Capture the cell that displays the provided text and extract its [X, Y] central coordinate. 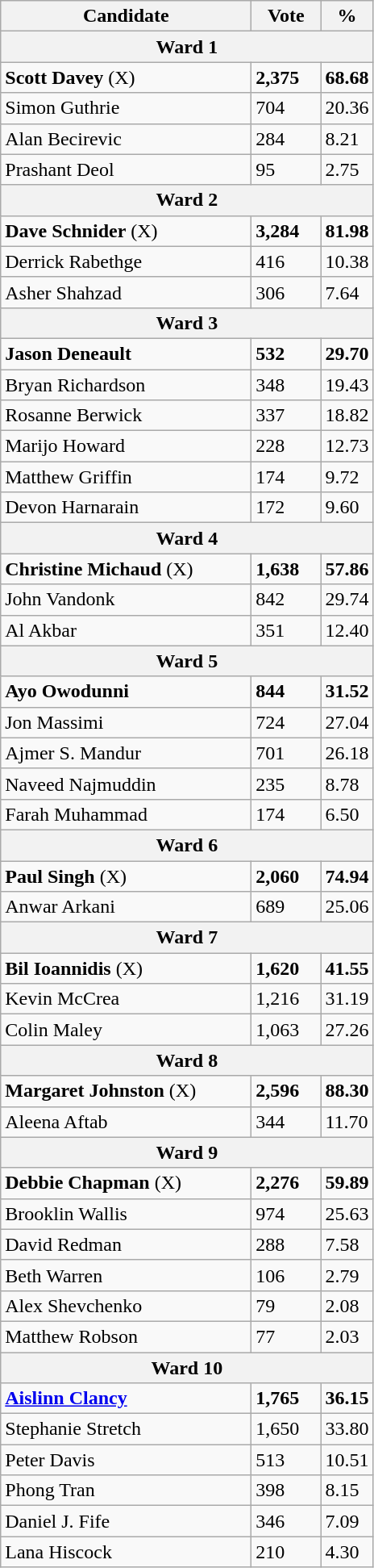
398 [286, 1491]
8.21 [347, 139]
Lana Hiscock [126, 1552]
Stephanie Stretch [126, 1429]
Matthew Robson [126, 1336]
6.50 [347, 814]
701 [286, 753]
Beth Warren [126, 1275]
Candidate [126, 16]
74.94 [347, 876]
Jason Deneault [126, 353]
346 [286, 1521]
19.43 [347, 385]
Ward 3 [187, 323]
9.72 [347, 477]
288 [286, 1244]
Aleena Aftab [126, 1122]
10.38 [347, 261]
7.09 [347, 1521]
Anwar Arkani [126, 907]
79 [286, 1306]
7.64 [347, 292]
29.70 [347, 353]
8.78 [347, 784]
18.82 [347, 416]
704 [286, 108]
351 [286, 630]
Colin Maley [126, 1030]
Aislinn Clancy [126, 1399]
Vote [286, 16]
306 [286, 292]
Christine Michaud (X) [126, 569]
77 [286, 1336]
Ward 8 [187, 1060]
Rosanne Berwick [126, 416]
Ward 7 [187, 938]
36.15 [347, 1399]
Devon Harnarain [126, 508]
Ward 6 [187, 845]
1,216 [286, 999]
2.75 [347, 169]
95 [286, 169]
Marijo Howard [126, 446]
Farah Muhammad [126, 814]
Jon Massimi [126, 722]
Kevin McCrea [126, 999]
27.04 [347, 722]
Alex Shevchenko [126, 1306]
235 [286, 784]
2,375 [286, 77]
26.18 [347, 753]
4.30 [347, 1552]
2.79 [347, 1275]
1,650 [286, 1429]
724 [286, 722]
Bryan Richardson [126, 385]
Phong Tran [126, 1491]
2,596 [286, 1091]
7.58 [347, 1244]
Ward 1 [187, 47]
Scott Davey (X) [126, 77]
1,063 [286, 1030]
Asher Shahzad [126, 292]
Ward 9 [187, 1152]
Alan Becirevic [126, 139]
2,060 [286, 876]
8.15 [347, 1491]
3,284 [286, 231]
68.68 [347, 77]
2.03 [347, 1336]
27.26 [347, 1030]
Naveed Najmuddin [126, 784]
Ajmer S. Mandur [126, 753]
31.19 [347, 999]
Matthew Griffin [126, 477]
842 [286, 600]
25.63 [347, 1214]
1,765 [286, 1399]
Bil Ioannidis (X) [126, 968]
10.51 [347, 1460]
Ward 2 [187, 200]
Ward 4 [187, 538]
81.98 [347, 231]
Derrick Rabethge [126, 261]
Paul Singh (X) [126, 876]
John Vandonk [126, 600]
Margaret Johnston (X) [126, 1091]
33.80 [347, 1429]
344 [286, 1122]
172 [286, 508]
106 [286, 1275]
57.86 [347, 569]
Dave Schnider (X) [126, 231]
Brooklin Wallis [126, 1214]
% [347, 16]
Daniel J. Fife [126, 1521]
532 [286, 353]
41.55 [347, 968]
Ward 10 [187, 1368]
1,638 [286, 569]
513 [286, 1460]
337 [286, 416]
59.89 [347, 1183]
Ward 5 [187, 661]
20.36 [347, 108]
689 [286, 907]
844 [286, 692]
David Redman [126, 1244]
416 [286, 261]
974 [286, 1214]
Al Akbar [126, 630]
2.08 [347, 1306]
Simon Guthrie [126, 108]
Peter Davis [126, 1460]
210 [286, 1552]
Debbie Chapman (X) [126, 1183]
Ayo Owodunni [126, 692]
1,620 [286, 968]
31.52 [347, 692]
29.74 [347, 600]
25.06 [347, 907]
Prashant Deol [126, 169]
9.60 [347, 508]
228 [286, 446]
348 [286, 385]
88.30 [347, 1091]
2,276 [286, 1183]
12.73 [347, 446]
284 [286, 139]
11.70 [347, 1122]
12.40 [347, 630]
